Detect which cell encompasses the target text, then output its (x, y) center coordinate. 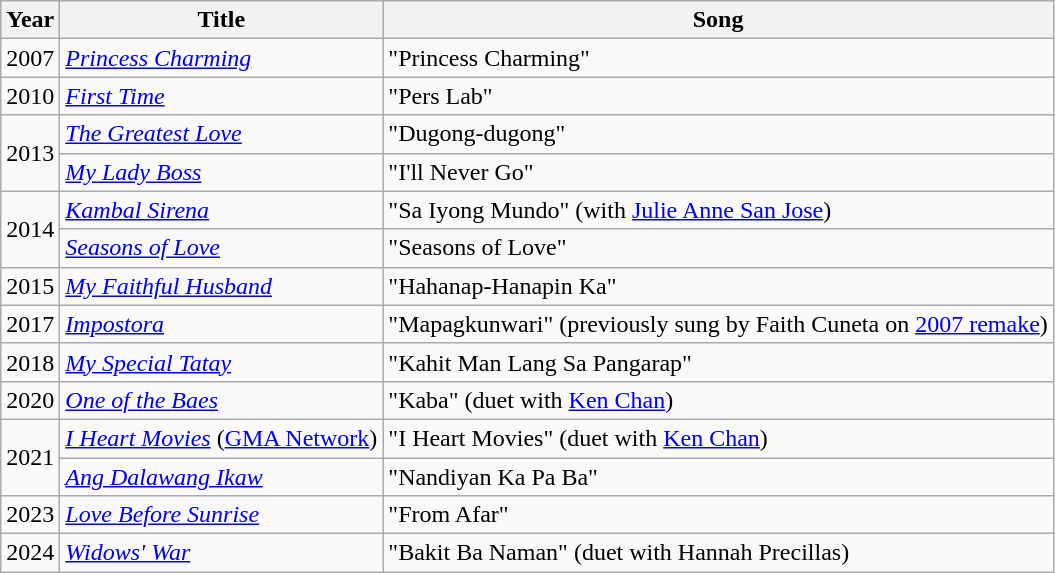
"Kaba" (duet with Ken Chan) (718, 400)
"Princess Charming" (718, 58)
2024 (30, 553)
"Sa Iyong Mundo" (with Julie Anne San Jose) (718, 210)
My Faithful Husband (222, 286)
"Mapagkunwari" (previously sung by Faith Cuneta on 2007 remake) (718, 324)
"Dugong-dugong" (718, 134)
"Seasons of Love" (718, 248)
One of the Baes (222, 400)
"Pers Lab" (718, 96)
"Nandiyan Ka Pa Ba" (718, 477)
"Bakit Ba Naman" (duet with Hannah Precillas) (718, 553)
Song (718, 20)
My Special Tatay (222, 362)
Impostora (222, 324)
Kambal Sirena (222, 210)
2021 (30, 457)
"From Afar" (718, 515)
"Kahit Man Lang Sa Pangarap" (718, 362)
I Heart Movies (GMA Network) (222, 438)
"I Heart Movies" (duet with Ken Chan) (718, 438)
"I'll Never Go" (718, 172)
The Greatest Love (222, 134)
2017 (30, 324)
2023 (30, 515)
2020 (30, 400)
2013 (30, 153)
Widows' War (222, 553)
First Time (222, 96)
2015 (30, 286)
Ang Dalawang Ikaw (222, 477)
Seasons of Love (222, 248)
My Lady Boss (222, 172)
2010 (30, 96)
2014 (30, 229)
Princess Charming (222, 58)
Title (222, 20)
2007 (30, 58)
"Hahanap-Hanapin Ka" (718, 286)
Year (30, 20)
Love Before Sunrise (222, 515)
2018 (30, 362)
